Extract the [X, Y] coordinate from the center of the cell holding the provided text.  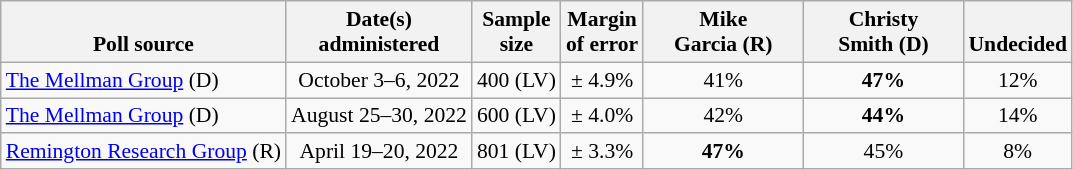
Remington Research Group (R) [144, 152]
Poll source [144, 32]
Marginof error [602, 32]
12% [1017, 80]
MikeGarcia (R) [723, 32]
42% [723, 116]
Undecided [1017, 32]
± 4.9% [602, 80]
45% [883, 152]
Samplesize [516, 32]
± 4.0% [602, 116]
± 3.3% [602, 152]
April 19–20, 2022 [379, 152]
October 3–6, 2022 [379, 80]
8% [1017, 152]
August 25–30, 2022 [379, 116]
41% [723, 80]
801 (LV) [516, 152]
Date(s)administered [379, 32]
600 (LV) [516, 116]
400 (LV) [516, 80]
ChristySmith (D) [883, 32]
14% [1017, 116]
44% [883, 116]
